Pinpoint the cell where the given text exists, returning its [x, y] midpoint coordinate. 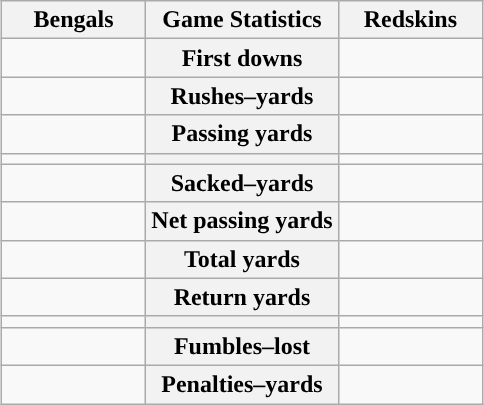
Penalties–yards [242, 384]
Return yards [242, 297]
Rushes–yards [242, 96]
Fumbles–lost [242, 346]
Passing yards [242, 134]
First downs [242, 58]
Bengals [73, 20]
Net passing yards [242, 221]
Game Statistics [242, 20]
Total yards [242, 259]
Sacked–yards [242, 183]
Redskins [410, 20]
